Extract the (x, y) coordinate from the center of the cell holding the provided text.  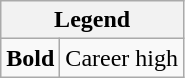
Bold (30, 58)
Legend (92, 20)
Career high (122, 58)
